Find where the given text appears and provide that cell's center as (X, Y) coordinate. 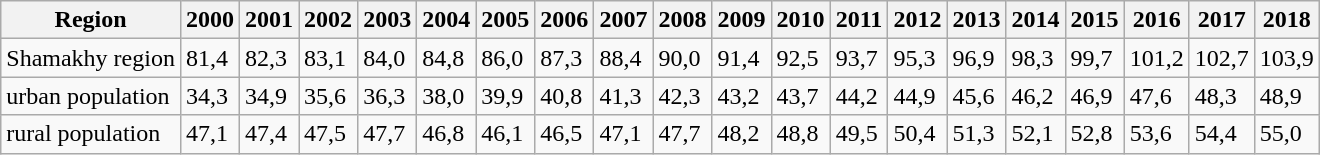
84,0 (388, 58)
2001 (270, 20)
urban population (91, 96)
99,7 (1094, 58)
2010 (800, 20)
46,1 (506, 134)
42,3 (682, 96)
45,6 (976, 96)
84,8 (446, 58)
2006 (564, 20)
47,6 (1156, 96)
103,9 (1286, 58)
47,4 (270, 134)
46,9 (1094, 96)
36,3 (388, 96)
2012 (918, 20)
2002 (328, 20)
40,8 (564, 96)
2013 (976, 20)
2004 (446, 20)
38,0 (446, 96)
52,1 (1036, 134)
98,3 (1036, 58)
Shamakhy region (91, 58)
Region (91, 20)
2017 (1222, 20)
46,2 (1036, 96)
47,5 (328, 134)
43,2 (742, 96)
46,5 (564, 134)
2016 (1156, 20)
34,9 (270, 96)
95,3 (918, 58)
2007 (624, 20)
53,6 (1156, 134)
51,3 (976, 134)
44,2 (859, 96)
41,3 (624, 96)
2009 (742, 20)
101,2 (1156, 58)
rural population (91, 134)
52,8 (1094, 134)
2000 (210, 20)
48,2 (742, 134)
2014 (1036, 20)
90,0 (682, 58)
34,3 (210, 96)
81,4 (210, 58)
35,6 (328, 96)
50,4 (918, 134)
43,7 (800, 96)
87,3 (564, 58)
93,7 (859, 58)
39,9 (506, 96)
92,5 (800, 58)
2003 (388, 20)
44,9 (918, 96)
54,4 (1222, 134)
83,1 (328, 58)
102,7 (1222, 58)
86,0 (506, 58)
2011 (859, 20)
2005 (506, 20)
49,5 (859, 134)
88,4 (624, 58)
2015 (1094, 20)
48,8 (800, 134)
48,9 (1286, 96)
48,3 (1222, 96)
2018 (1286, 20)
82,3 (270, 58)
2008 (682, 20)
55,0 (1286, 134)
96,9 (976, 58)
91,4 (742, 58)
46,8 (446, 134)
